Locate the cell with the specified text and output its [X, Y] center coordinate. 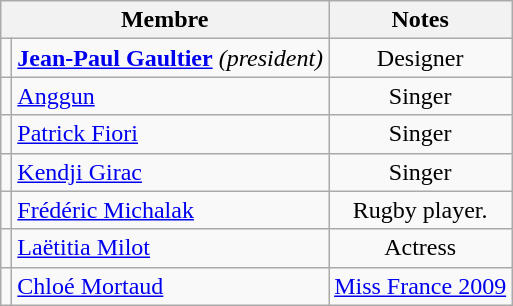
Actress [420, 248]
Miss France 2009 [420, 286]
Kendji Girac [170, 172]
Designer [420, 58]
Frédéric Michalak [170, 210]
Chloé Mortaud [170, 286]
Patrick Fiori [170, 134]
Rugby player. [420, 210]
Anggun [170, 96]
Laëtitia Milot [170, 248]
Notes [420, 20]
Membre [165, 20]
Jean-Paul Gaultier (president) [170, 58]
